Locate the cell with the specified text and output its [X, Y] center coordinate. 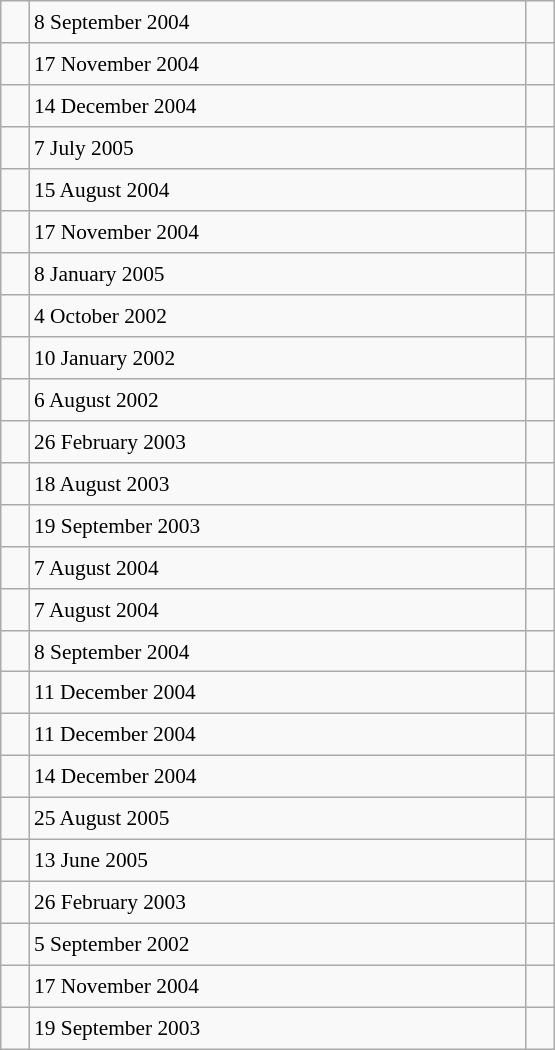
8 January 2005 [278, 274]
7 July 2005 [278, 148]
5 September 2002 [278, 945]
4 October 2002 [278, 316]
25 August 2005 [278, 819]
15 August 2004 [278, 190]
18 August 2003 [278, 483]
10 January 2002 [278, 358]
13 June 2005 [278, 861]
6 August 2002 [278, 399]
